Return the [X, Y] coordinate for the center point of the cell that contains the specified text.  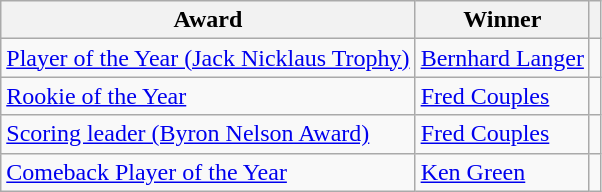
Bernhard Langer [502, 58]
Player of the Year (Jack Nicklaus Trophy) [208, 58]
Winner [502, 20]
Comeback Player of the Year [208, 172]
Rookie of the Year [208, 96]
Award [208, 20]
Scoring leader (Byron Nelson Award) [208, 134]
Ken Green [502, 172]
